Locate the cell with the specified text and output its [x, y] center coordinate. 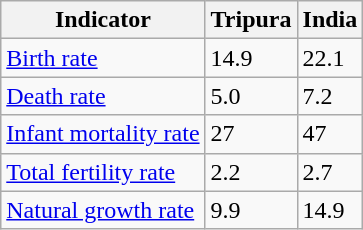
Infant mortality rate [103, 134]
5.0 [251, 96]
7.2 [330, 96]
Death rate [103, 96]
Natural growth rate [103, 210]
27 [251, 134]
2.7 [330, 172]
Total fertility rate [103, 172]
India [330, 20]
9.9 [251, 210]
Tripura [251, 20]
22.1 [330, 58]
2.2 [251, 172]
Indicator [103, 20]
47 [330, 134]
Birth rate [103, 58]
